Pinpoint the cell where the given text exists, returning its (X, Y) midpoint coordinate. 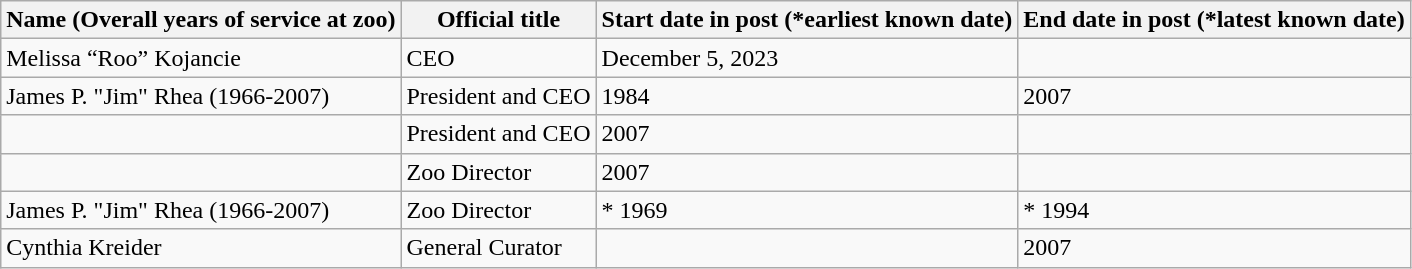
December 5, 2023 (807, 58)
Melissa “Roo” Kojancie (201, 58)
Cynthia Kreider (201, 248)
CEO (498, 58)
* 1969 (807, 210)
Start date in post (*earliest known date) (807, 20)
1984 (807, 96)
* 1994 (1214, 210)
General Curator (498, 248)
End date in post (*latest known date) (1214, 20)
Name (Overall years of service at zoo) (201, 20)
Official title (498, 20)
